Determine the (x, y) coordinate at the center of the cell enclosing the given text.  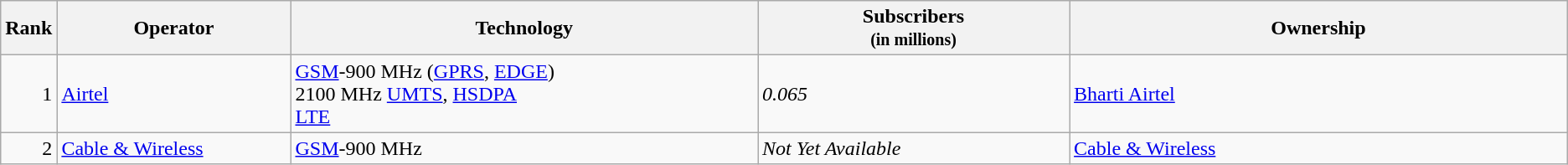
Ownership (1318, 28)
Bharti Airtel (1318, 94)
Technology (524, 28)
Subscribers(in millions) (913, 28)
Airtel (174, 94)
GSM-900 MHz (524, 148)
Rank (28, 28)
0.065 (913, 94)
1 (28, 94)
Operator (174, 28)
GSM-900 MHz (GPRS, EDGE)2100 MHz UMTS, HSDPALTE (524, 94)
2 (28, 148)
Not Yet Available (913, 148)
